For the text-containing cell, return its midpoint in [X, Y] coordinate format. 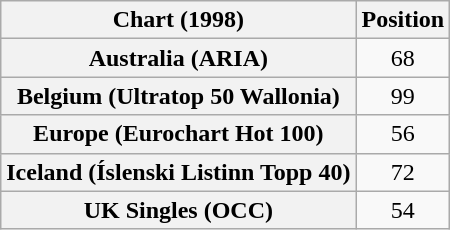
99 [403, 96]
72 [403, 172]
56 [403, 134]
Belgium (Ultratop 50 Wallonia) [178, 96]
Iceland (Íslenski Listinn Topp 40) [178, 172]
54 [403, 210]
Australia (ARIA) [178, 58]
68 [403, 58]
Chart (1998) [178, 20]
UK Singles (OCC) [178, 210]
Europe (Eurochart Hot 100) [178, 134]
Position [403, 20]
